Scan for the cell matching the given text and deliver its [X, Y] coordinate at center. 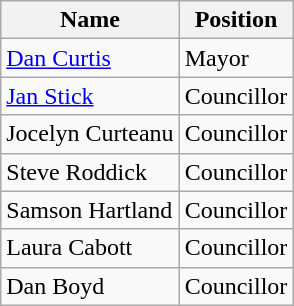
Dan Boyd [90, 286]
Dan Curtis [90, 58]
Samson Hartland [90, 210]
Mayor [236, 58]
Name [90, 20]
Jocelyn Curteanu [90, 134]
Jan Stick [90, 96]
Position [236, 20]
Steve Roddick [90, 172]
Laura Cabott [90, 248]
